Locate the cell with the specified text and output its [X, Y] center coordinate. 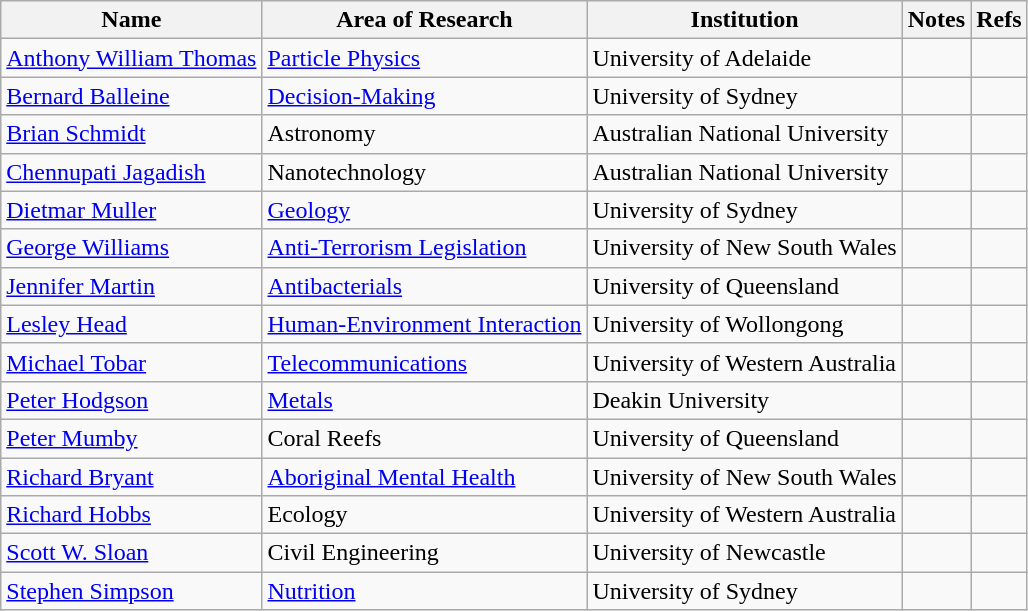
Chennupati Jagadish [132, 172]
Nanotechnology [424, 172]
Antibacterials [424, 286]
Peter Mumby [132, 438]
Notes [936, 20]
Bernard Balleine [132, 96]
University of Wollongong [744, 324]
Scott W. Sloan [132, 553]
Human-Environment Interaction [424, 324]
University of Adelaide [744, 58]
Particle Physics [424, 58]
Civil Engineering [424, 553]
Nutrition [424, 591]
Institution [744, 20]
Aboriginal Mental Health [424, 477]
Peter Hodgson [132, 400]
University of Newcastle [744, 553]
Richard Bryant [132, 477]
Telecommunications [424, 362]
Metals [424, 400]
Name [132, 20]
George Williams [132, 248]
Astronomy [424, 134]
Ecology [424, 515]
Deakin University [744, 400]
Area of Research [424, 20]
Dietmar Muller [132, 210]
Stephen Simpson [132, 591]
Refs [999, 20]
Anthony William Thomas [132, 58]
Geology [424, 210]
Jennifer Martin [132, 286]
Decision-Making [424, 96]
Coral Reefs [424, 438]
Anti-Terrorism Legislation [424, 248]
Michael Tobar [132, 362]
Brian Schmidt [132, 134]
Lesley Head [132, 324]
Richard Hobbs [132, 515]
